Provide the [X, Y] coordinate of the cell's center where the given text is located.  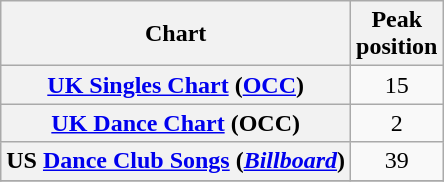
39 [397, 161]
15 [397, 85]
2 [397, 123]
US Dance Club Songs (Billboard) [176, 161]
Chart [176, 34]
UK Singles Chart (OCC) [176, 85]
Peakposition [397, 34]
UK Dance Chart (OCC) [176, 123]
